From the cell containing the given text, extract its center point as [X, Y] coordinate. 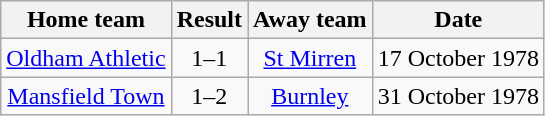
Away team [310, 20]
Oldham Athletic [86, 58]
Date [458, 20]
17 October 1978 [458, 58]
Result [209, 20]
1–2 [209, 96]
Home team [86, 20]
St Mirren [310, 58]
1–1 [209, 58]
Mansfield Town [86, 96]
31 October 1978 [458, 96]
Burnley [310, 96]
